Capture the cell that displays the provided text and extract its [x, y] central coordinate. 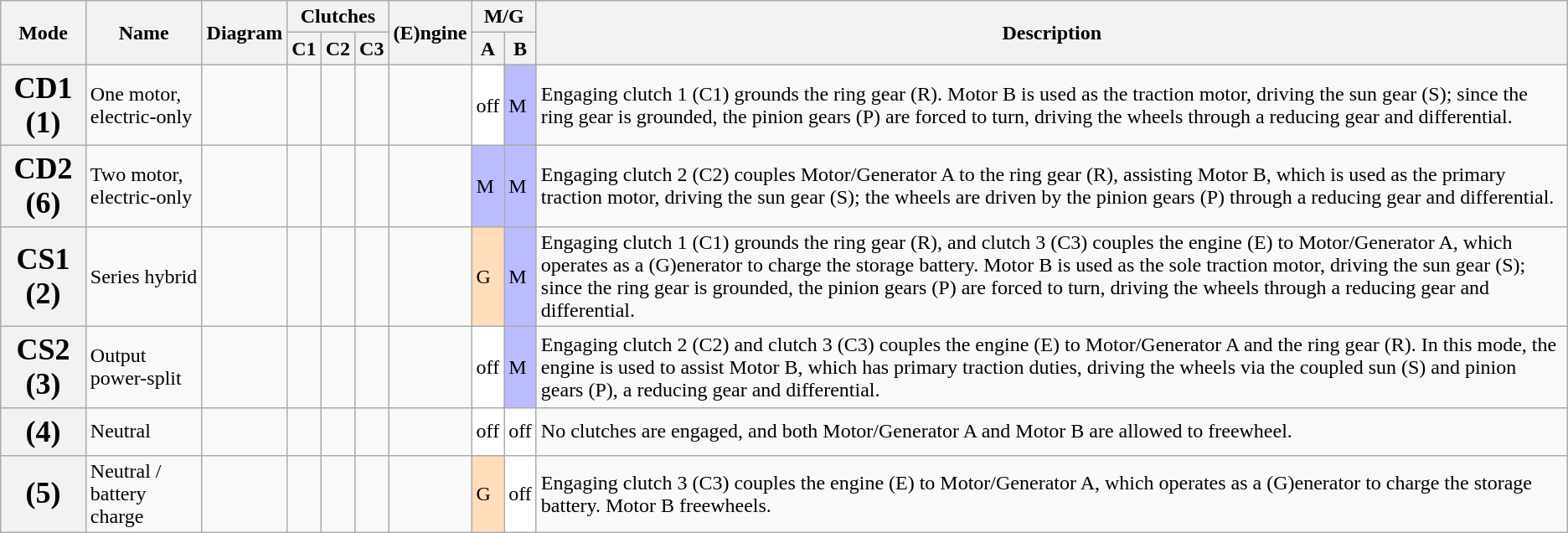
C2 [338, 49]
CS2 (3) [44, 367]
CS1 (2) [44, 277]
B [521, 49]
Clutches [338, 17]
Mode [44, 33]
Neutral [144, 432]
Output power-split [144, 367]
No clutches are engaged, and both Motor/Generator A and Motor B are allowed to freewheel. [1052, 432]
Diagram [245, 33]
Description [1052, 33]
One motor, electric-only [144, 106]
(5) [44, 494]
(E)ngine [431, 33]
C1 [304, 49]
Name [144, 33]
A [487, 49]
CD1 (1) [44, 106]
Neutral / battery charge [144, 494]
(4) [44, 432]
CD2 (6) [44, 186]
Two motor, electric-only [144, 186]
M/G [504, 17]
Series hybrid [144, 277]
C3 [372, 49]
